Determine the (x, y) coordinate at the center of the cell enclosing the given text.  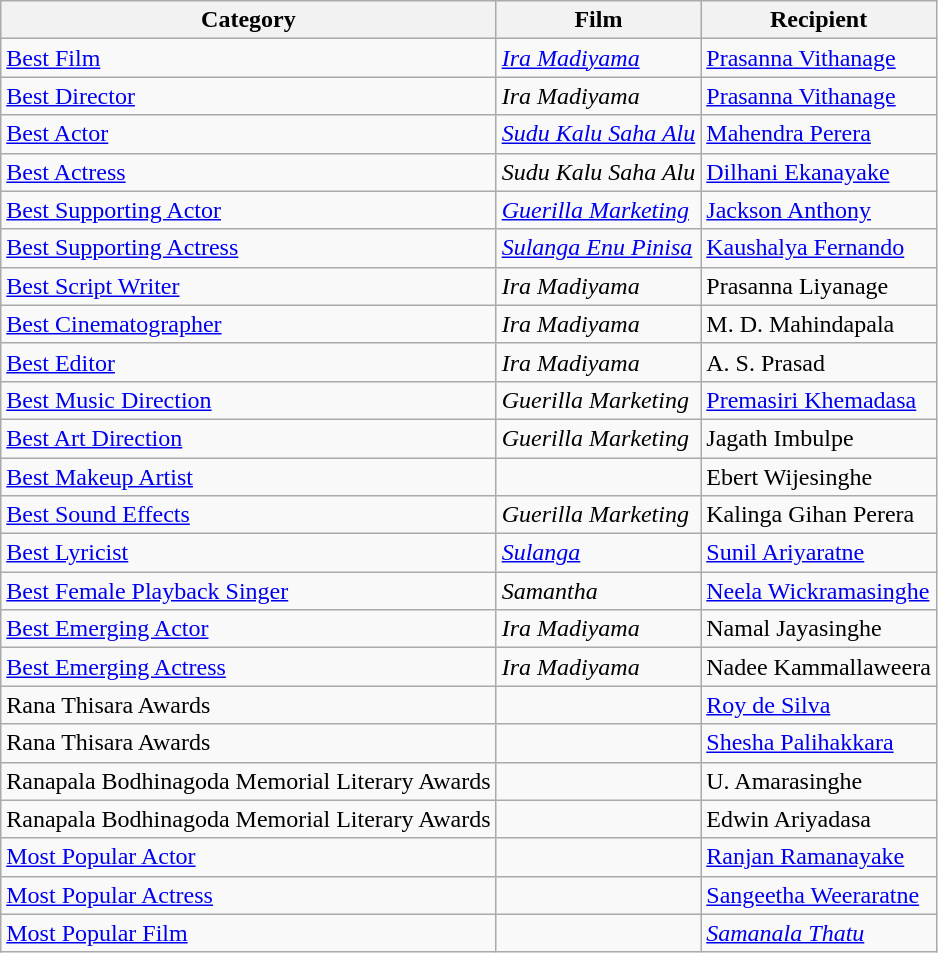
Best Makeup Artist (248, 477)
Dilhani Ekanayake (819, 172)
Most Popular Film (248, 933)
Best Editor (248, 362)
Most Popular Actress (248, 895)
Mahendra Perera (819, 134)
Recipient (819, 20)
Most Popular Actor (248, 857)
M. D. Mahindapala (819, 324)
Sulanga Enu Pinisa (598, 248)
Best Sound Effects (248, 515)
Prasanna Liyanage (819, 286)
Best Supporting Actor (248, 210)
Samantha (598, 591)
Best Music Direction (248, 400)
Samanala Thatu (819, 933)
Jackson Anthony (819, 210)
Best Director (248, 96)
Kaushalya Fernando (819, 248)
U. Amarasinghe (819, 781)
Nadee Kammallaweera (819, 667)
Sulanga (598, 553)
Best Lyricist (248, 553)
Premasiri Khemadasa (819, 400)
A. S. Prasad (819, 362)
Shesha Palihakkara (819, 743)
Best Female Playback Singer (248, 591)
Ebert Wijesinghe (819, 477)
Best Actor (248, 134)
Neela Wickramasinghe (819, 591)
Edwin Ariyadasa (819, 819)
Best Film (248, 58)
Jagath Imbulpe (819, 438)
Best Cinematographer (248, 324)
Best Script Writer (248, 286)
Roy de Silva (819, 705)
Best Supporting Actress (248, 248)
Sunil Ariyaratne (819, 553)
Best Actress (248, 172)
Best Emerging Actress (248, 667)
Best Emerging Actor (248, 629)
Best Art Direction (248, 438)
Namal Jayasinghe (819, 629)
Category (248, 20)
Ranjan Ramanayake (819, 857)
Kalinga Gihan Perera (819, 515)
Film (598, 20)
Sangeetha Weeraratne (819, 895)
